Scan for the cell matching the given text and deliver its (x, y) coordinate at center. 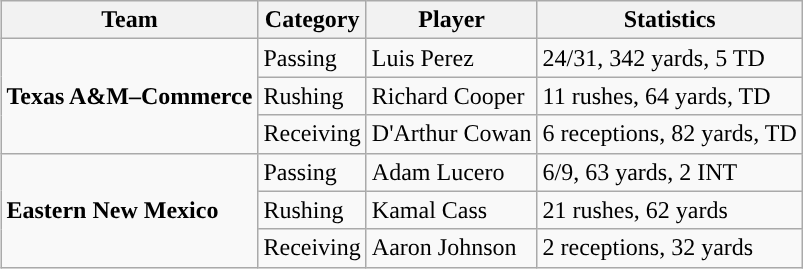
24/31, 342 yards, 5 TD (670, 58)
Texas A&M–Commerce (130, 96)
Statistics (670, 20)
6/9, 63 yards, 2 INT (670, 172)
Eastern New Mexico (130, 210)
Aaron Johnson (452, 248)
Richard Cooper (452, 96)
6 receptions, 82 yards, TD (670, 134)
Kamal Cass (452, 210)
Category (312, 20)
21 rushes, 62 yards (670, 210)
Adam Lucero (452, 172)
11 rushes, 64 yards, TD (670, 96)
Team (130, 20)
Luis Perez (452, 58)
Player (452, 20)
D'Arthur Cowan (452, 134)
2 receptions, 32 yards (670, 248)
